For the text-containing cell, return its midpoint in (x, y) coordinate format. 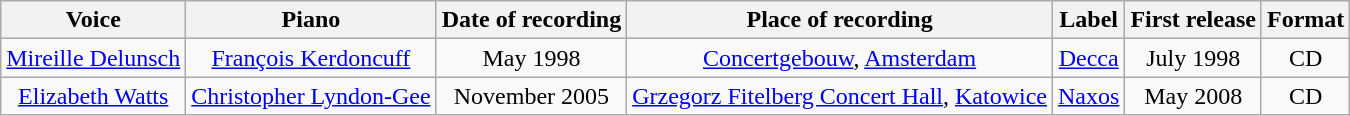
May 2008 (1194, 96)
May 1998 (532, 58)
Mireille Delunsch (94, 58)
Label (1089, 20)
Naxos (1089, 96)
First release (1194, 20)
Decca (1089, 58)
Date of recording (532, 20)
November 2005 (532, 96)
Piano (311, 20)
Voice (94, 20)
Place of recording (840, 20)
François Kerdoncuff (311, 58)
Elizabeth Watts (94, 96)
July 1998 (1194, 58)
Concertgebouw, Amsterdam (840, 58)
Christopher Lyndon-Gee (311, 96)
Format (1305, 20)
Grzegorz Fitelberg Concert Hall, Katowice (840, 96)
